From the cell containing the given text, extract its center point as [X, Y] coordinate. 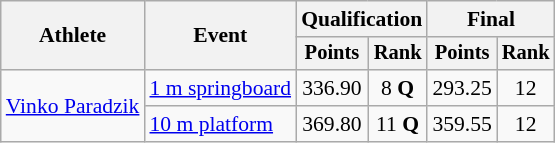
Vinko Paradzik [73, 106]
Event [220, 36]
Athlete [73, 36]
11 Q [398, 124]
10 m platform [220, 124]
1 m springboard [220, 88]
Final [490, 19]
Qualification [362, 19]
8 Q [398, 88]
359.55 [462, 124]
336.90 [332, 88]
293.25 [462, 88]
369.80 [332, 124]
